Extract the [X, Y] coordinate from the center of the cell holding the provided text.  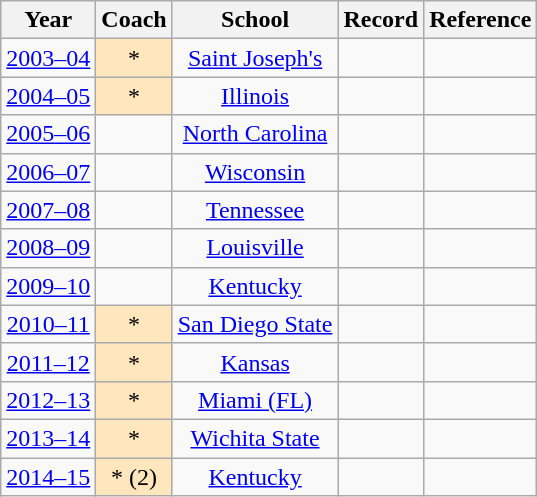
North Carolina [255, 134]
Record [381, 20]
Louisville [255, 248]
Reference [480, 20]
Illinois [255, 96]
2006–07 [48, 172]
2005–06 [48, 134]
Wisconsin [255, 172]
San Diego State [255, 324]
School [255, 20]
2014–15 [48, 477]
Kansas [255, 362]
2009–10 [48, 286]
2010–11 [48, 324]
2011–12 [48, 362]
2013–14 [48, 438]
Wichita State [255, 438]
2007–08 [48, 210]
Saint Joseph's [255, 58]
Tennessee [255, 210]
2012–13 [48, 400]
2008–09 [48, 248]
Year [48, 20]
* (2) [134, 477]
Miami (FL) [255, 400]
Coach [134, 20]
2004–05 [48, 96]
2003–04 [48, 58]
